From the cell containing the given text, extract its center point as (x, y) coordinate. 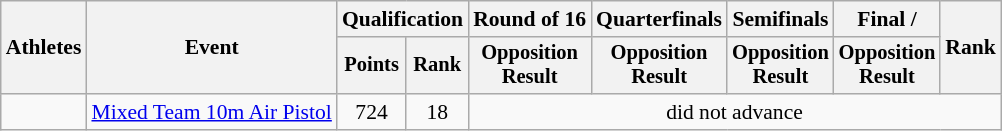
Round of 16 (530, 19)
18 (437, 112)
Final / (888, 19)
did not advance (734, 112)
724 (372, 112)
Quarterfinals (659, 19)
Qualification (402, 19)
Semifinals (780, 19)
Event (211, 48)
Athletes (44, 48)
Mixed Team 10m Air Pistol (211, 112)
Points (372, 66)
